Detect which cell encompasses the target text, then output its (X, Y) center coordinate. 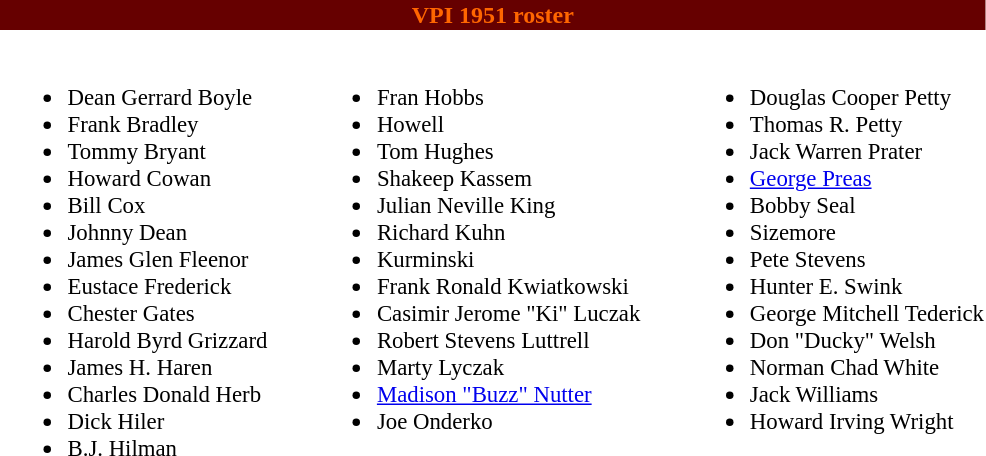
VPI 1951 roster (493, 15)
